Find where the given text appears and provide that cell's center as [x, y] coordinate. 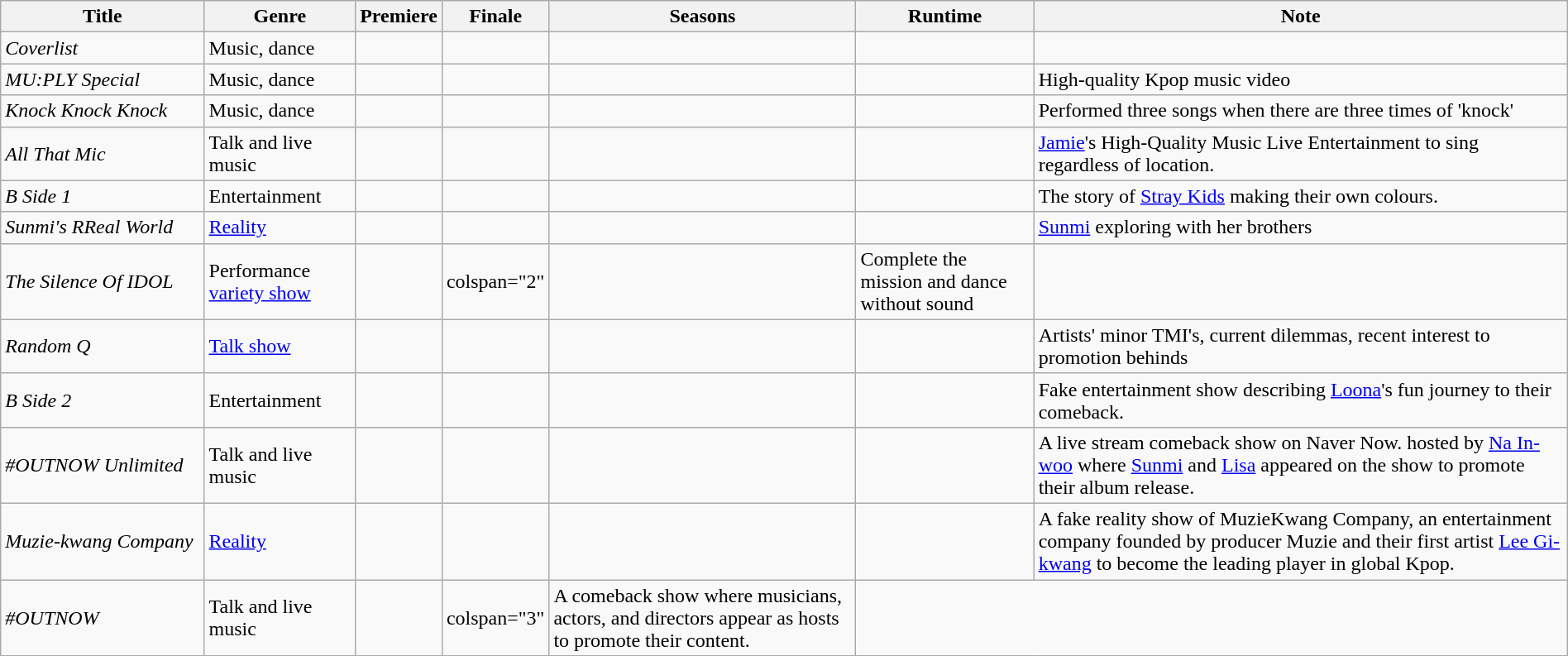
A comeback show where musicians, actors, and directors appear as hosts to promote their content. [703, 617]
Note [1300, 17]
Artists' minor TMI's, current dilemmas, recent interest to promotion behinds [1300, 346]
Muzie-kwang Company [103, 541]
Performance variety show [280, 281]
#OUTNOW Unlimited [103, 465]
Random Q [103, 346]
All That Mic [103, 154]
High-quality Kpop music video [1300, 79]
Sunmi's RReal World [103, 227]
Finale [495, 17]
The story of Stray Kids making their own colours. [1300, 196]
Complete the mission and dance without sound [944, 281]
colspan="2" [495, 281]
#OUTNOW [103, 617]
Fake entertainment show describing Loona's fun journey to their comeback. [1300, 400]
Title [103, 17]
The Silence Of IDOL [103, 281]
A live stream comeback show on Naver Now. hosted by Na In-woo where Sunmi and Lisa appeared on the show to promote their album release. [1300, 465]
colspan="3" [495, 617]
Runtime [944, 17]
Knock Knock Knock [103, 111]
Premiere [399, 17]
Seasons [703, 17]
Coverlist [103, 48]
B Side 2 [103, 400]
MU:PLY Special [103, 79]
Talk show [280, 346]
Sunmi exploring with her brothers [1300, 227]
Performed three songs when there are three times of 'knock' [1300, 111]
Genre [280, 17]
B Side 1 [103, 196]
Jamie's High-Quality Music Live Entertainment to sing regardless of location. [1300, 154]
